Search for the cell housing the specified text and yield its (x, y) center coordinate. 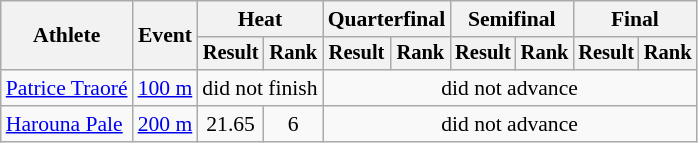
Quarterfinal (387, 19)
Semifinal (512, 19)
Athlete (67, 36)
200 m (166, 124)
Event (166, 36)
Patrice Traoré (67, 88)
Final (634, 19)
6 (294, 124)
Harouna Pale (67, 124)
21.65 (230, 124)
100 m (166, 88)
Heat (260, 19)
did not finish (260, 88)
